Return (X, Y) of the center of cell containing provided text 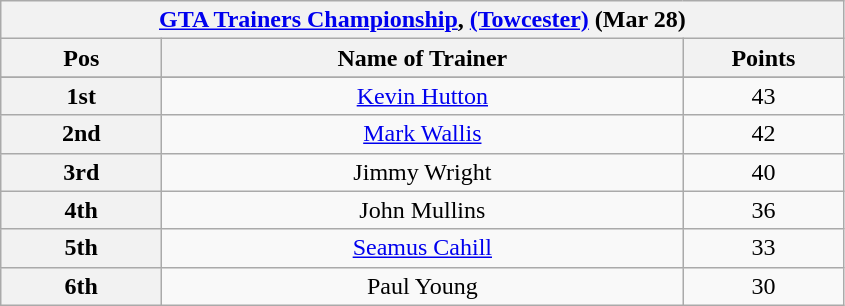
1st (82, 96)
Points (764, 58)
GTA Trainers Championship, (Towcester) (Mar 28) (422, 20)
John Mullins (422, 210)
Pos (82, 58)
33 (764, 248)
Kevin Hutton (422, 96)
36 (764, 210)
Paul Young (422, 286)
40 (764, 172)
2nd (82, 134)
43 (764, 96)
Mark Wallis (422, 134)
4th (82, 210)
3rd (82, 172)
6th (82, 286)
42 (764, 134)
Jimmy Wright (422, 172)
5th (82, 248)
30 (764, 286)
Name of Trainer (422, 58)
Seamus Cahill (422, 248)
